Search for the cell housing the specified text and yield its [X, Y] center coordinate. 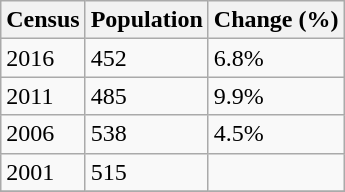
2001 [43, 172]
538 [146, 134]
Change (%) [276, 20]
452 [146, 58]
9.9% [276, 96]
2016 [43, 58]
485 [146, 96]
515 [146, 172]
Census [43, 20]
4.5% [276, 134]
6.8% [276, 58]
Population [146, 20]
2011 [43, 96]
2006 [43, 134]
